Search for the cell housing the specified text and yield its [X, Y] center coordinate. 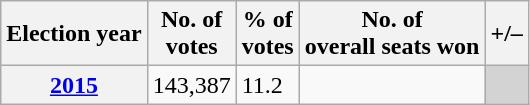
% ofvotes [268, 34]
No. ofoverall seats won [392, 34]
143,387 [192, 85]
No. ofvotes [192, 34]
2015 [74, 85]
+/– [506, 34]
Election year [74, 34]
11.2 [268, 85]
